Return (X, Y) of the center of cell containing provided text 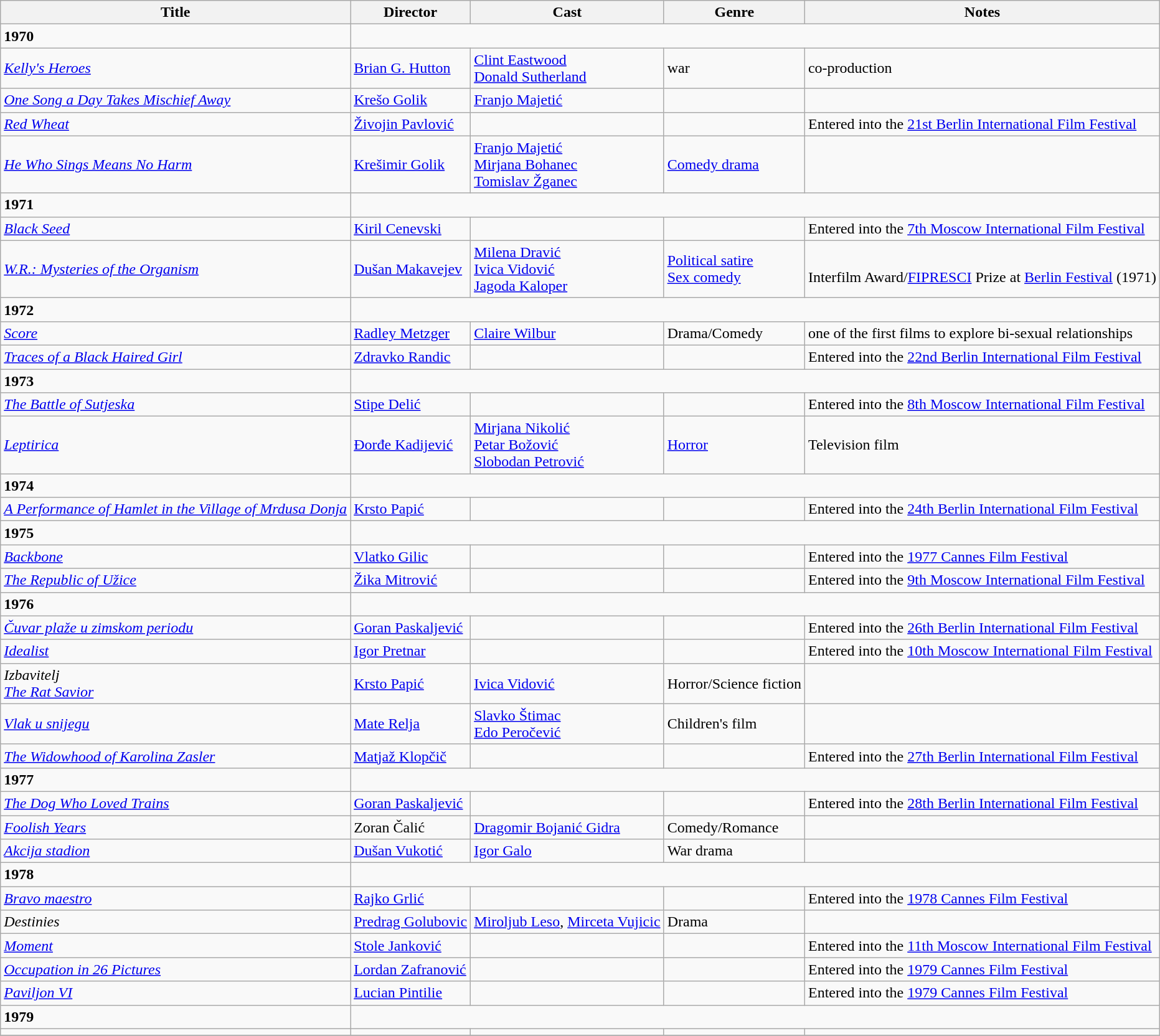
The Republic of Užice (176, 580)
Zdravko Randic (411, 357)
Entered into the 1978 Cannes Film Festival (982, 898)
Matjaž Klopčič (411, 756)
Destinies (176, 922)
Moment (176, 946)
Akcija stadion (176, 851)
Franjo MajetićMirjana BohanecTomislav Žganec (567, 164)
Paviljon VI (176, 993)
Backbone (176, 557)
Izbavitelj The Rat Savior (176, 684)
Đorđe Kadijević (411, 445)
Title (176, 12)
Vlatko Gilic (411, 557)
Occupation in 26 Pictures (176, 969)
Radley Metzger (411, 333)
Kelly's Heroes (176, 68)
Cast (567, 12)
Dušan Makavejev (411, 269)
Entered into the 27th Berlin International Film Festival (982, 756)
Genre (734, 12)
Claire Wilbur (567, 333)
Žika Mitrović (411, 580)
Notes (982, 12)
1972 (176, 309)
1974 (176, 486)
W.R.: Mysteries of the Organism (176, 269)
He Who Sings Means No Harm (176, 164)
1970 (176, 36)
Drama/Comedy (734, 333)
Slavko ŠtimacEdo Peročević (567, 723)
Predrag Golubovic (411, 922)
Entered into the 10th Moscow International Film Festival (982, 651)
Krešo Golik (411, 100)
Mirjana Nikolić Petar Božović Slobodan Petrović (567, 445)
1979 (176, 1017)
1978 (176, 875)
Horror (734, 445)
Black Seed (176, 228)
Milena DravićIvica VidovićJagoda Kaloper (567, 269)
Entered into the 26th Berlin International Film Festival (982, 628)
Vlak u snijegu (176, 723)
Director (411, 12)
Entered into the 11th Moscow International Film Festival (982, 946)
Score (176, 333)
Entered into the 8th Moscow International Film Festival (982, 405)
Brian G. Hutton (411, 68)
Idealist (176, 651)
Entered into the 24th Berlin International Film Festival (982, 509)
The Battle of Sutjeska (176, 405)
Zoran Čalić (411, 827)
Clint Eastwood Donald Sutherland (567, 68)
Horror/Science fiction (734, 684)
War drama (734, 851)
1973 (176, 380)
war (734, 68)
Lucian Pintilie (411, 993)
Dušan Vukotić (411, 851)
Stole Janković (411, 946)
Entered into the 22nd Berlin International Film Festival (982, 357)
Mate Relja (411, 723)
Drama (734, 922)
Ivica Vidović (567, 684)
Entered into the 1977 Cannes Film Festival (982, 557)
Krešimir Golik (411, 164)
Entered into the 9th Moscow International Film Festival (982, 580)
Igor Galo (567, 851)
Kiril Cenevski (411, 228)
one of the first films to explore bi-sexual relationships (982, 333)
1971 (176, 205)
Igor Pretnar (411, 651)
Traces of a Black Haired Girl (176, 357)
Comedy drama (734, 164)
1975 (176, 533)
Franjo Majetić (567, 100)
Rajko Grlić (411, 898)
Entered into the 28th Berlin International Film Festival (982, 803)
A Performance of Hamlet in the Village of Mrdusa Donja (176, 509)
Entered into the 7th Moscow International Film Festival (982, 228)
Bravo maestro (176, 898)
Živojin Pavlović (411, 124)
1977 (176, 779)
Leptirica (176, 445)
Dragomir Bojanić Gidra (567, 827)
One Song a Day Takes Mischief Away (176, 100)
Red Wheat (176, 124)
The Dog Who Loved Trains (176, 803)
Stipe Delić (411, 405)
Comedy/Romance (734, 827)
Entered into the 21st Berlin International Film Festival (982, 124)
1976 (176, 604)
Miroljub Leso, Mirceta Vujicic (567, 922)
The Widowhood of Karolina Zasler (176, 756)
Čuvar plaže u zimskom periodu (176, 628)
Children's film (734, 723)
co-production (982, 68)
Television film (982, 445)
Lordan Zafranović (411, 969)
Foolish Years (176, 827)
Political satireSex comedy (734, 269)
Interfilm Award/FIPRESCI Prize at Berlin Festival (1971) (982, 269)
